Return [X, Y] of the center of cell containing provided text 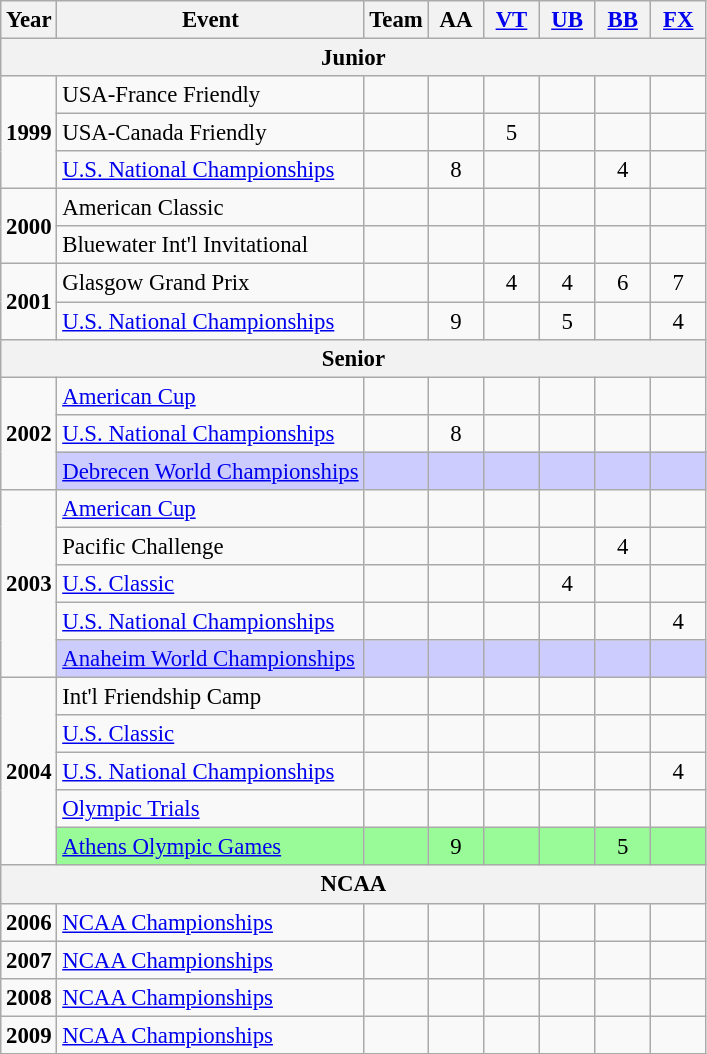
2007 [29, 960]
2003 [29, 584]
NCAA [354, 885]
7 [678, 283]
FX [678, 20]
2009 [29, 1035]
Athens Olympic Games [210, 847]
Int'l Friendship Camp [210, 697]
USA-Canada Friendly [210, 133]
2002 [29, 434]
2004 [29, 772]
2008 [29, 997]
1999 [29, 132]
6 [623, 283]
Anaheim World Championships [210, 659]
Glasgow Grand Prix [210, 283]
UB [567, 20]
Event [210, 20]
AA [456, 20]
2000 [29, 226]
Debrecen World Championships [210, 471]
USA-France Friendly [210, 95]
VT [512, 20]
BB [623, 20]
2001 [29, 302]
Team [396, 20]
Pacific Challenge [210, 546]
Year [29, 20]
Olympic Trials [210, 809]
Bluewater Int'l Invitational [210, 245]
Junior [354, 58]
American Classic [210, 208]
2006 [29, 922]
Senior [354, 358]
